Capture the cell that displays the provided text and extract its [X, Y] central coordinate. 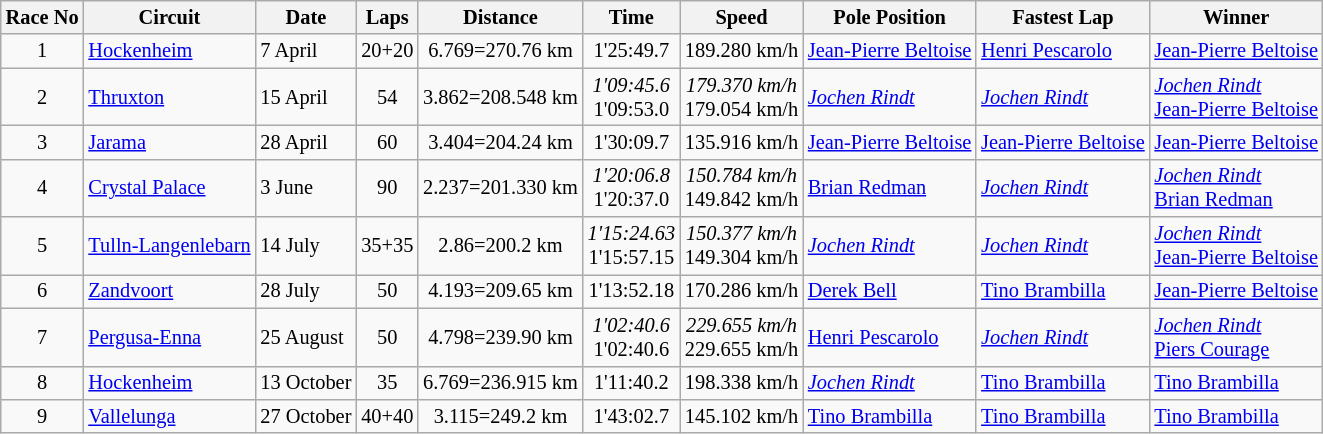
1'20:06.81'20:37.0 [632, 188]
Laps [387, 17]
3.404=204.24 km [500, 142]
13 October [306, 383]
35+35 [387, 246]
Time [632, 17]
90 [387, 188]
Brian Redman [890, 188]
28 July [306, 291]
1'13:52.18 [632, 291]
Distance [500, 17]
4 [42, 188]
6.769=236.915 km [500, 383]
1'43:02.7 [632, 416]
6 [42, 291]
35 [387, 383]
60 [387, 142]
Pole Position [890, 17]
Jochen Rindt Piers Courage [1236, 337]
4.798=239.90 km [500, 337]
Fastest Lap [1062, 17]
9 [42, 416]
179.370 km/h179.054 km/h [742, 97]
1'11:40.2 [632, 383]
6.769=270.76 km [500, 51]
Winner [1236, 17]
3.115=249.2 km [500, 416]
Jochen Rindt Brian Redman [1236, 188]
150.784 km/h149.842 km/h [742, 188]
2 [42, 97]
7 [42, 337]
2.237=201.330 km [500, 188]
14 July [306, 246]
1'25:49.7 [632, 51]
145.102 km/h [742, 416]
25 August [306, 337]
27 October [306, 416]
Jarama [169, 142]
Zandvoort [169, 291]
1'09:45.61'09:53.0 [632, 97]
Tulln-Langenlebarn [169, 246]
Thruxton [169, 97]
5 [42, 246]
Vallelunga [169, 416]
Speed [742, 17]
1 [42, 51]
198.338 km/h [742, 383]
15 April [306, 97]
170.286 km/h [742, 291]
3 [42, 142]
Derek Bell [890, 291]
1'30:09.7 [632, 142]
3.862=208.548 km [500, 97]
229.655 km/h229.655 km/h [742, 337]
40+40 [387, 416]
4.193=209.65 km [500, 291]
8 [42, 383]
135.916 km/h [742, 142]
54 [387, 97]
28 April [306, 142]
150.377 km/h149.304 km/h [742, 246]
189.280 km/h [742, 51]
Crystal Palace [169, 188]
2.86=200.2 km [500, 246]
Date [306, 17]
7 April [306, 51]
1'15:24.631'15:57.15 [632, 246]
20+20 [387, 51]
Circuit [169, 17]
1'02:40.61'02:40.6 [632, 337]
Race No [42, 17]
3 June [306, 188]
Pergusa-Enna [169, 337]
